Provide the (x, y) coordinate of the cell's center where the given text is located.  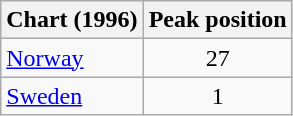
Peak position (218, 20)
Chart (1996) (72, 20)
Sweden (72, 96)
Norway (72, 58)
1 (218, 96)
27 (218, 58)
